Return the (x, y) coordinate for the center point of the cell that contains the specified text.  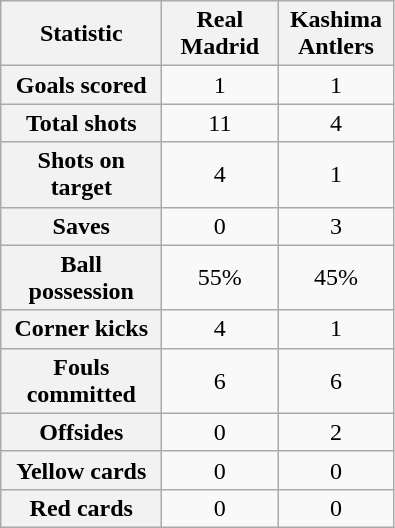
Yellow cards (82, 470)
Saves (82, 226)
Corner kicks (82, 329)
Goals scored (82, 85)
Red cards (82, 508)
11 (220, 123)
55% (220, 278)
3 (336, 226)
Kashima Antlers (336, 34)
2 (336, 432)
Total shots (82, 123)
Offsides (82, 432)
Real Madrid (220, 34)
Ball possession (82, 278)
Statistic (82, 34)
Fouls committed (82, 380)
Shots on target (82, 174)
45% (336, 278)
